Find where the given text appears and provide that cell's center as [X, Y] coordinate. 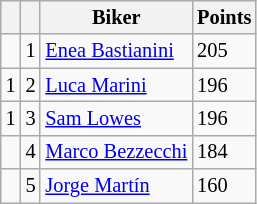
3 [31, 118]
Jorge Martín [116, 186]
Marco Bezzecchi [116, 152]
Luca Marini [116, 85]
Enea Bastianini [116, 51]
Biker [116, 17]
2 [31, 85]
4 [31, 152]
160 [224, 186]
5 [31, 186]
184 [224, 152]
Sam Lowes [116, 118]
205 [224, 51]
Points [224, 17]
